Detect which cell encompasses the target text, then output its (x, y) center coordinate. 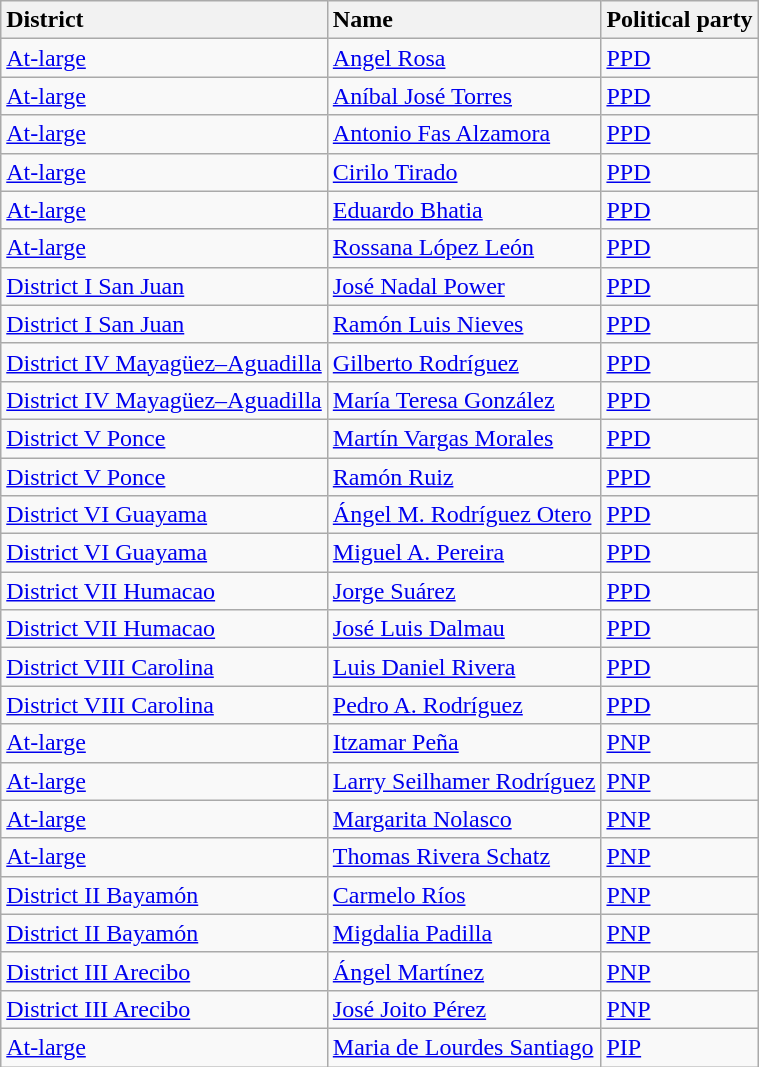
Itzamar Peña (464, 743)
Ramón Luis Nieves (464, 324)
Thomas Rivera Schatz (464, 857)
Political party (680, 20)
Maria de Lourdes Santiago (464, 1047)
Luis Daniel Rivera (464, 667)
Jorge Suárez (464, 591)
María Teresa González (464, 400)
District (164, 20)
Migdalia Padilla (464, 933)
Ramón Ruiz (464, 477)
Rossana López León (464, 248)
Carmelo Ríos (464, 895)
Pedro A. Rodríguez (464, 705)
José Joito Pérez (464, 1009)
Cirilo Tirado (464, 172)
Margarita Nolasco (464, 819)
PIP (680, 1047)
Larry Seilhamer Rodríguez (464, 781)
Gilberto Rodríguez (464, 362)
Angel Rosa (464, 58)
Name (464, 20)
Aníbal José Torres (464, 96)
José Nadal Power (464, 286)
Miguel A. Pereira (464, 553)
Antonio Fas Alzamora (464, 134)
Ángel Martínez (464, 971)
José Luis Dalmau (464, 629)
Ángel M. Rodríguez Otero (464, 515)
Martín Vargas Morales (464, 438)
Eduardo Bhatia (464, 210)
